Capture the cell that displays the provided text and extract its (X, Y) central coordinate. 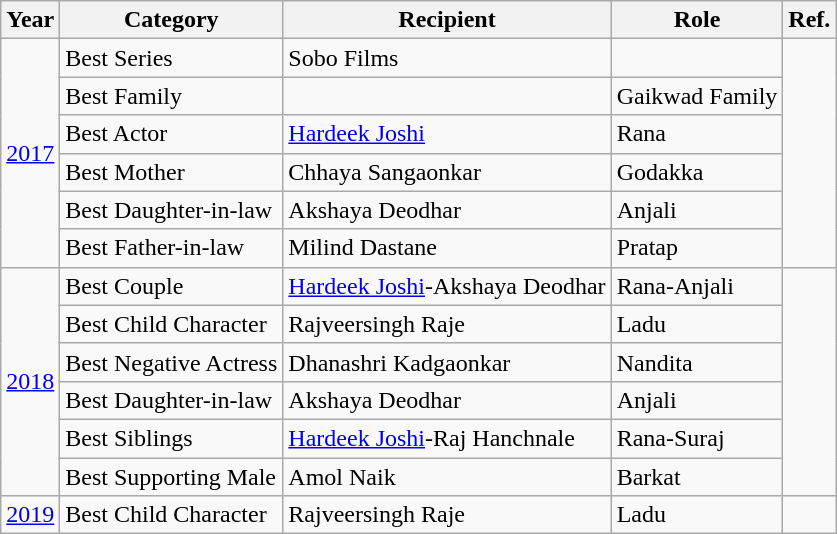
Best Couple (172, 286)
Year (30, 20)
Hardeek Joshi-Raj Hanchnale (447, 438)
Best Supporting Male (172, 477)
Chhaya Sangaonkar (447, 172)
Recipient (447, 20)
Godakka (697, 172)
Milind Dastane (447, 248)
Hardeek Joshi-Akshaya Deodhar (447, 286)
Role (697, 20)
Best Siblings (172, 438)
2019 (30, 515)
Gaikwad Family (697, 96)
Rana-Suraj (697, 438)
Best Negative Actress (172, 362)
Rana-Anjali (697, 286)
Hardeek Joshi (447, 134)
Category (172, 20)
Best Family (172, 96)
Sobo Films (447, 58)
Best Mother (172, 172)
Pratap (697, 248)
2018 (30, 381)
Best Series (172, 58)
Dhanashri Kadgaonkar (447, 362)
Ref. (810, 20)
Best Father-in-law (172, 248)
Barkat (697, 477)
Nandita (697, 362)
2017 (30, 153)
Best Actor (172, 134)
Rana (697, 134)
Amol Naik (447, 477)
